Find where the given text appears and provide that cell's center as [x, y] coordinate. 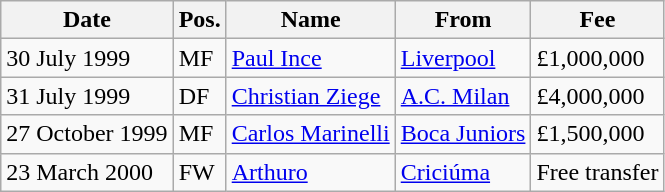
A.C. Milan [463, 96]
23 March 2000 [87, 172]
27 October 1999 [87, 134]
DF [200, 96]
Name [310, 20]
Boca Juniors [463, 134]
Fee [598, 20]
Free transfer [598, 172]
Christian Ziege [310, 96]
Carlos Marinelli [310, 134]
Criciúma [463, 172]
30 July 1999 [87, 58]
£4,000,000 [598, 96]
31 July 1999 [87, 96]
From [463, 20]
Arthuro [310, 172]
Date [87, 20]
Paul Ince [310, 58]
FW [200, 172]
Liverpool [463, 58]
Pos. [200, 20]
£1,500,000 [598, 134]
£1,000,000 [598, 58]
